Pinpoint the cell where the given text exists, returning its [x, y] midpoint coordinate. 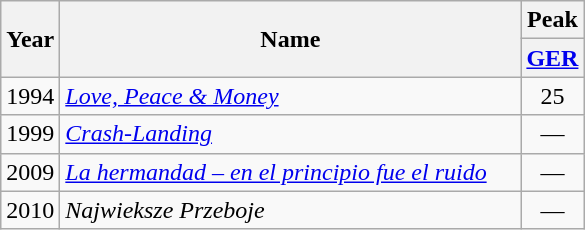
Love, Peace & Money [290, 96]
1999 [30, 134]
2010 [30, 210]
Year [30, 39]
2009 [30, 172]
25 [552, 96]
GER [552, 58]
1994 [30, 96]
Peak [552, 20]
Name [290, 39]
Crash-Landing [290, 134]
La hermandad – en el principio fue el ruido [290, 172]
Najwieksze Przeboje [290, 210]
